Find where the given text appears and provide that cell's center as [x, y] coordinate. 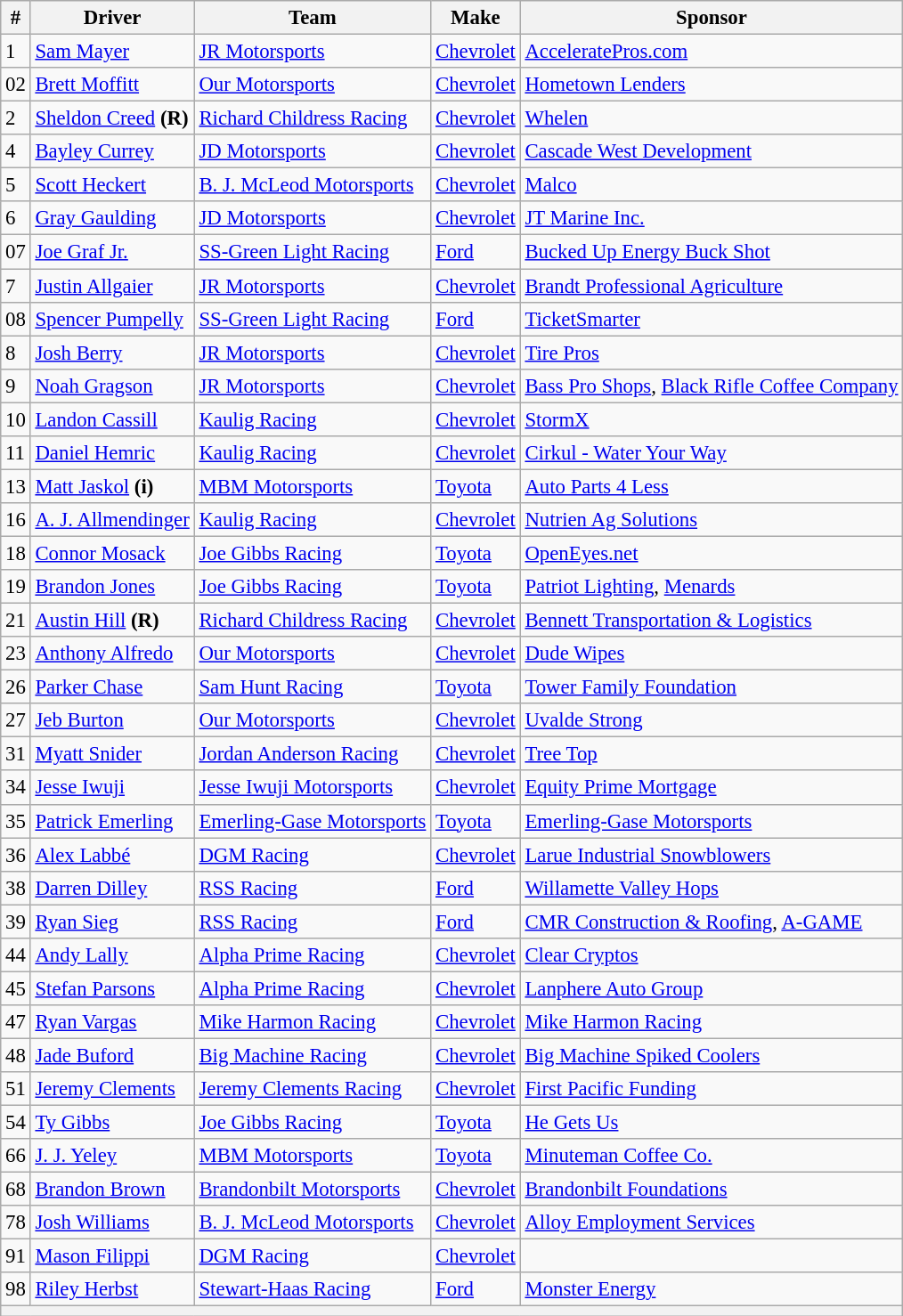
Willamette Valley Hops [712, 888]
Bucked Up Energy Buck Shot [712, 252]
Alloy Employment Services [712, 1223]
91 [16, 1256]
CMR Construction & Roofing, A-GAME [712, 922]
Josh Berry [112, 353]
Monster Energy [712, 1290]
Bass Pro Shops, Black Rifle Coffee Company [712, 386]
36 [16, 855]
AcceleratePros.com [712, 52]
6 [16, 218]
18 [16, 553]
Bayley Currey [112, 151]
Big Machine Racing [313, 1055]
# [16, 18]
Big Machine Spiked Coolers [712, 1055]
Bennett Transportation & Logistics [712, 621]
38 [16, 888]
Stefan Parsons [112, 988]
Cirkul - Water Your Way [712, 453]
Nutrien Ag Solutions [712, 520]
68 [16, 1190]
Uvalde Strong [712, 720]
Mason Filippi [112, 1256]
Ryan Vargas [112, 1022]
He Gets Us [712, 1123]
51 [16, 1089]
Anthony Alfredo [112, 654]
Ty Gibbs [112, 1123]
8 [16, 353]
78 [16, 1223]
Make [476, 18]
47 [16, 1022]
Jordan Anderson Racing [313, 754]
35 [16, 821]
JT Marine Inc. [712, 218]
39 [16, 922]
First Pacific Funding [712, 1089]
Jesse Iwuji Motorsports [313, 788]
Ryan Sieg [112, 922]
Matt Jaskol (i) [112, 486]
Josh Williams [112, 1223]
Brett Moffitt [112, 85]
98 [16, 1290]
10 [16, 419]
Tire Pros [712, 353]
Jeremy Clements [112, 1089]
Joe Graf Jr. [112, 252]
Scott Heckert [112, 185]
Parker Chase [112, 687]
Driver [112, 18]
Hometown Lenders [712, 85]
Clear Cryptos [712, 955]
Brandonbilt Foundations [712, 1190]
5 [16, 185]
Whelen [712, 118]
Alex Labbé [112, 855]
Sheldon Creed (R) [112, 118]
1 [16, 52]
Malco [712, 185]
Brandonbilt Motorsports [313, 1190]
4 [16, 151]
23 [16, 654]
OpenEyes.net [712, 553]
54 [16, 1123]
Auto Parts 4 Less [712, 486]
Lanphere Auto Group [712, 988]
7 [16, 286]
TicketSmarter [712, 319]
Stewart-Haas Racing [313, 1290]
07 [16, 252]
02 [16, 85]
Brandt Professional Agriculture [712, 286]
Team [313, 18]
A. J. Allmendinger [112, 520]
Tree Top [712, 754]
9 [16, 386]
Minuteman Coffee Co. [712, 1156]
Landon Cassill [112, 419]
Gray Gaulding [112, 218]
Patriot Lighting, Menards [712, 587]
2 [16, 118]
21 [16, 621]
Equity Prime Mortgage [712, 788]
Brandon Jones [112, 587]
44 [16, 955]
Myatt Snider [112, 754]
Daniel Hemric [112, 453]
Jeb Burton [112, 720]
31 [16, 754]
45 [16, 988]
26 [16, 687]
Connor Mosack [112, 553]
Brandon Brown [112, 1190]
16 [16, 520]
Darren Dilley [112, 888]
J. J. Yeley [112, 1156]
27 [16, 720]
StormX [712, 419]
Jade Buford [112, 1055]
13 [16, 486]
Jesse Iwuji [112, 788]
Sam Mayer [112, 52]
Spencer Pumpelly [112, 319]
19 [16, 587]
Riley Herbst [112, 1290]
Tower Family Foundation [712, 687]
Cascade West Development [712, 151]
48 [16, 1055]
Justin Allgaier [112, 286]
08 [16, 319]
Sponsor [712, 18]
11 [16, 453]
Sam Hunt Racing [313, 687]
Austin Hill (R) [112, 621]
Jeremy Clements Racing [313, 1089]
Larue Industrial Snowblowers [712, 855]
Noah Gragson [112, 386]
Dude Wipes [712, 654]
66 [16, 1156]
34 [16, 788]
Andy Lally [112, 955]
Patrick Emerling [112, 821]
